Find where the given text appears and provide that cell's center as (X, Y) coordinate. 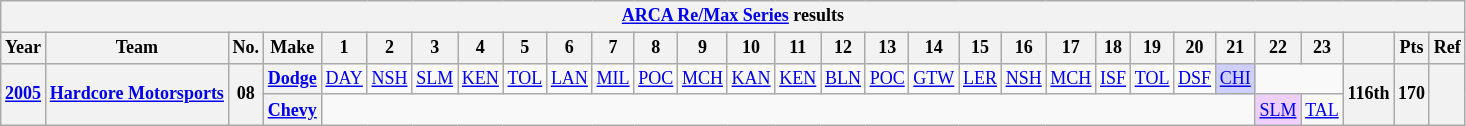
16 (1024, 48)
20 (1195, 48)
2 (390, 48)
13 (887, 48)
9 (703, 48)
LAN (570, 78)
21 (1235, 48)
170 (1412, 94)
15 (980, 48)
Ref (1447, 48)
DAY (344, 78)
12 (844, 48)
Dodge (292, 78)
MIL (613, 78)
5 (524, 48)
Hardcore Motorsports (136, 94)
DSF (1195, 78)
No. (246, 48)
11 (798, 48)
Chevy (292, 110)
8 (656, 48)
LER (980, 78)
08 (246, 94)
ISF (1114, 78)
Make (292, 48)
KAN (751, 78)
18 (1114, 48)
GTW (934, 78)
ARCA Re/Max Series results (733, 16)
19 (1152, 48)
Pts (1412, 48)
116th (1368, 94)
14 (934, 48)
7 (613, 48)
2005 (24, 94)
10 (751, 48)
CHI (1235, 78)
23 (1322, 48)
Team (136, 48)
17 (1071, 48)
4 (481, 48)
Year (24, 48)
1 (344, 48)
6 (570, 48)
TAL (1322, 110)
BLN (844, 78)
3 (435, 48)
22 (1278, 48)
